Pinpoint the cell where the given text exists, returning its [x, y] midpoint coordinate. 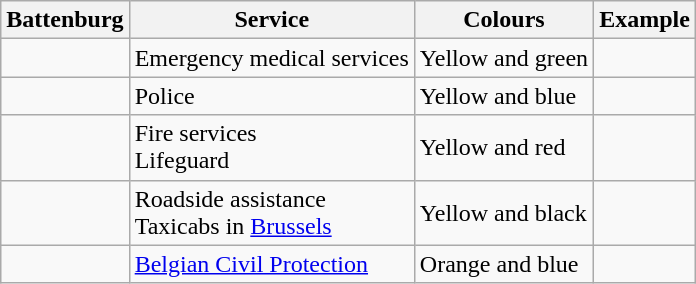
Service [272, 20]
Emergency medical services [272, 58]
Yellow and blue [504, 96]
Colours [504, 20]
Yellow and green [504, 58]
Example [645, 20]
Roadside assistanceTaxicabs in Brussels [272, 212]
Yellow and black [504, 212]
Battenburg [65, 20]
Orange and blue [504, 264]
Fire servicesLifeguard [272, 148]
Police [272, 96]
Yellow and red [504, 148]
Belgian Civil Protection [272, 264]
